Locate the cell with the specified text and output its [x, y] center coordinate. 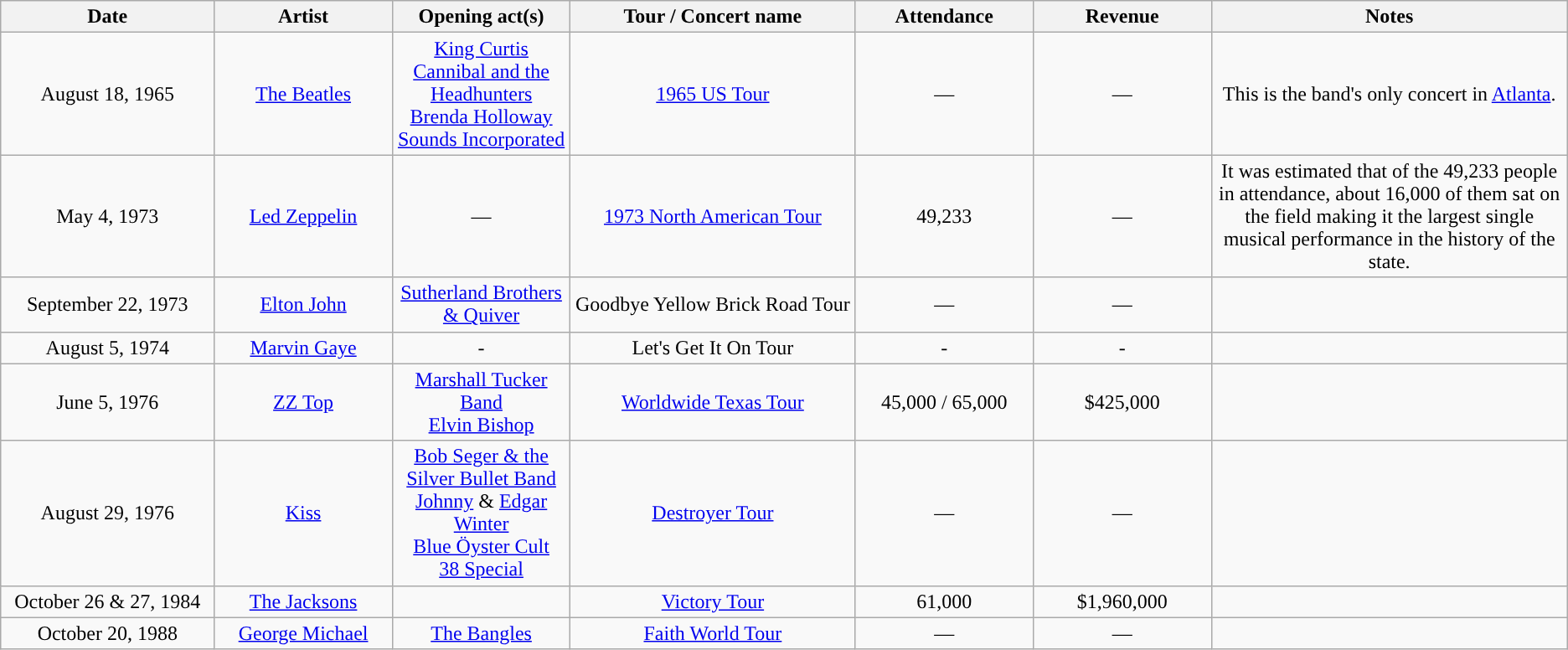
61,000 [945, 601]
October 26 & 27, 1984 [107, 601]
Destroyer Tour [713, 513]
Notes [1389, 17]
September 22, 1973 [107, 305]
Victory Tour [713, 601]
August 5, 1974 [107, 348]
Led Zeppelin [303, 216]
Attendance [945, 17]
King CurtisCannibal and the HeadhuntersBrenda HollowaySounds Incorporated [481, 94]
Date [107, 17]
Revenue [1122, 17]
Faith World Tour [713, 633]
The Jacksons [303, 601]
1973 North American Tour [713, 216]
Kiss [303, 513]
ZZ Top [303, 402]
45,000 / 65,000 [945, 402]
Bob Seger & the Silver Bullet BandJohnny & Edgar WinterBlue Öyster Cult38 Special [481, 513]
1965 US Tour [713, 94]
Goodbye Yellow Brick Road Tour [713, 305]
June 5, 1976 [107, 402]
$425,000 [1122, 402]
Let's Get It On Tour [713, 348]
Artist [303, 17]
May 4, 1973 [107, 216]
Opening act(s) [481, 17]
Tour / Concert name [713, 17]
The Beatles [303, 94]
This is the band's only concert in Atlanta. [1389, 94]
Marvin Gaye [303, 348]
August 18, 1965 [107, 94]
Worldwide Texas Tour [713, 402]
George Michael [303, 633]
$1,960,000 [1122, 601]
Sutherland Brothers & Quiver [481, 305]
October 20, 1988 [107, 633]
August 29, 1976 [107, 513]
Marshall Tucker BandElvin Bishop [481, 402]
49,233 [945, 216]
The Bangles [481, 633]
Elton John [303, 305]
